Find where the given text appears and provide that cell's center as [X, Y] coordinate. 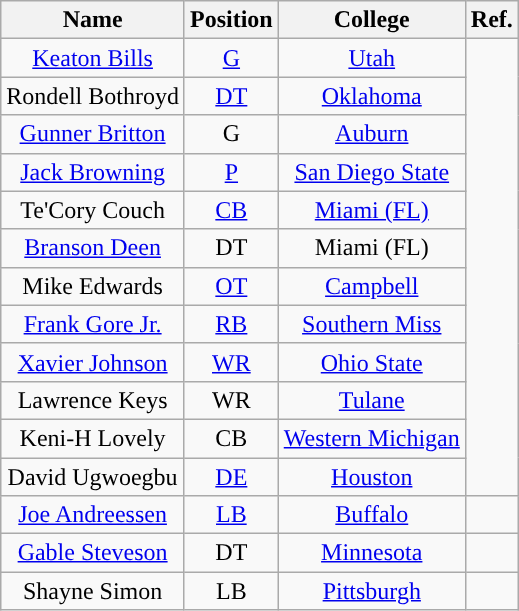
Name [93, 20]
RB [231, 324]
Buffalo [372, 515]
Auburn [372, 134]
Ref. [492, 20]
Mike Edwards [93, 286]
Campbell [372, 286]
Minnesota [372, 553]
P [231, 172]
Rondell Bothroyd [93, 96]
Ohio State [372, 362]
Xavier Johnson [93, 362]
College [372, 20]
Position [231, 20]
Lawrence Keys [93, 400]
Joe Andreessen [93, 515]
San Diego State [372, 172]
Utah [372, 58]
Keaton Bills [93, 58]
David Ugwoegbu [93, 477]
Gunner Britton [93, 134]
Gable Steveson [93, 553]
DE [231, 477]
Shayne Simon [93, 591]
Houston [372, 477]
Frank Gore Jr. [93, 324]
Branson Deen [93, 248]
Western Michigan [372, 438]
Southern Miss [372, 324]
Te'Cory Couch [93, 210]
Tulane [372, 400]
Jack Browning [93, 172]
Oklahoma [372, 96]
Pittsburgh [372, 591]
Keni-H Lovely [93, 438]
OT [231, 286]
